Identify which cell holds the provided text, then report its (x, y) central coordinate. 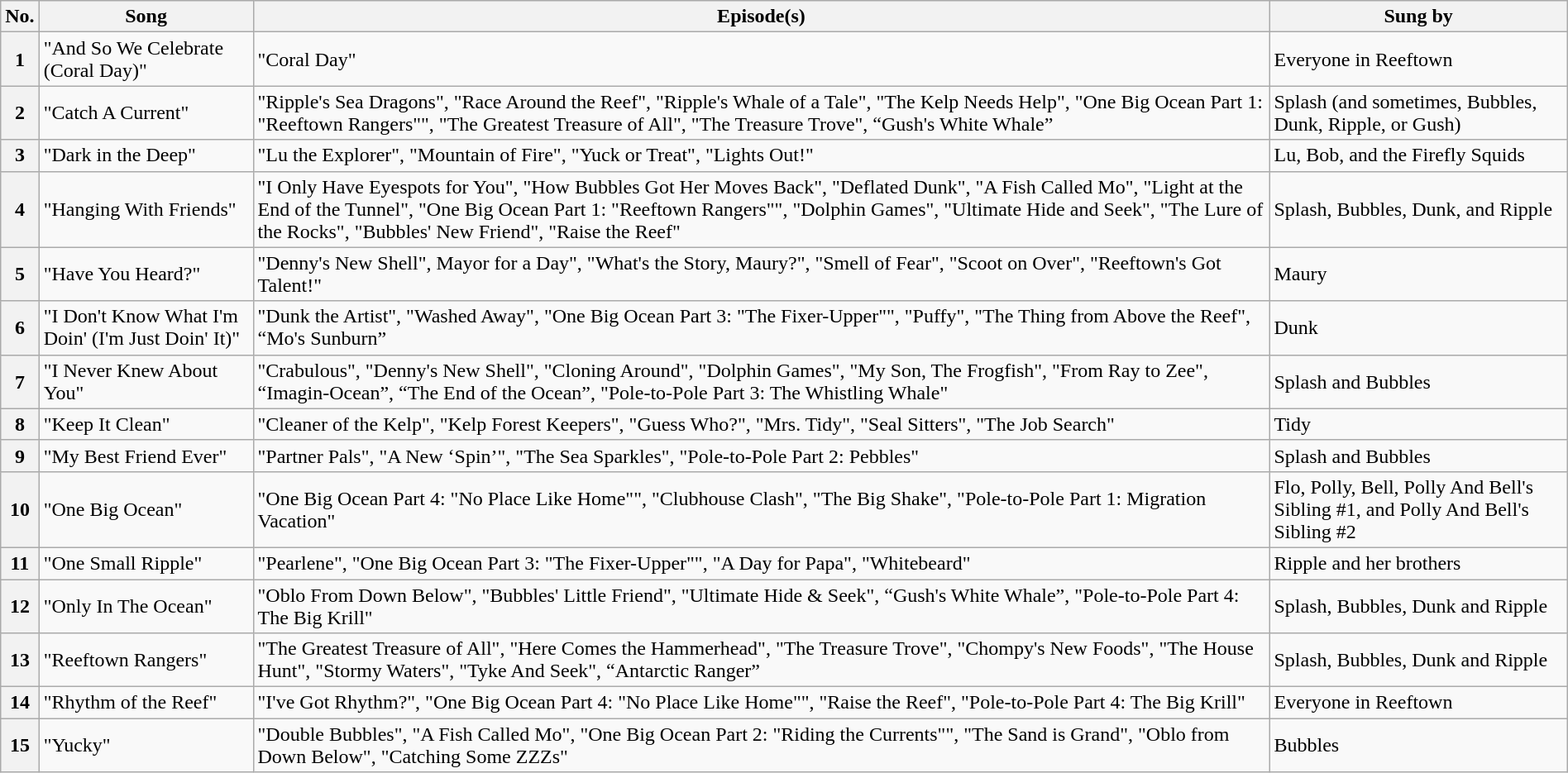
"Reeftown Rangers" (146, 660)
12 (20, 605)
"I Never Knew About You" (146, 382)
"Dark in the Deep" (146, 155)
13 (20, 660)
"One Big Ocean" (146, 509)
"Hanging With Friends" (146, 209)
"I Don't Know What I'm Doin' (I'm Just Doin' It)" (146, 327)
"Partner Pals", "A New ‘Spin’", "The Sea Sparkles", "Pole-to-Pole Part 2: Pebbles" (761, 456)
10 (20, 509)
14 (20, 703)
"Dunk the Artist", "Washed Away", "One Big Ocean Part 3: "The Fixer-Upper"", "Puffy", "The Thing from Above the Reef", “Mo's Sunburn” (761, 327)
Splash, Bubbles, Dunk, and Ripple (1418, 209)
Bubbles (1418, 746)
Lu, Bob, and the Firefly Squids (1418, 155)
"One Small Ripple" (146, 563)
3 (20, 155)
"My Best Friend Ever" (146, 456)
Song (146, 17)
"Yucky" (146, 746)
"Lu the Explorer", "Mountain of Fire", "Yuck or Treat", "Lights Out!" (761, 155)
"I've Got Rhythm?", "One Big Ocean Part 4: "No Place Like Home"", "Raise the Reef", "Pole-to-Pole Part 4: The Big Krill" (761, 703)
8 (20, 424)
"Pearlene", "One Big Ocean Part 3: "The Fixer-Upper"", "A Day for Papa", "Whitebeard" (761, 563)
7 (20, 382)
"And So We Celebrate (Coral Day)" (146, 60)
"Only In The Ocean" (146, 605)
6 (20, 327)
"Have You Heard?" (146, 274)
"Oblo From Down Below", "Bubbles' Little Friend", "Ultimate Hide & Seek", “Gush's White Whale”, "Pole-to-Pole Part 4: The Big Krill" (761, 605)
5 (20, 274)
No. (20, 17)
"One Big Ocean Part 4: "No Place Like Home"", "Clubhouse Clash", "The Big Shake", "Pole-to-Pole Part 1: Migration Vacation" (761, 509)
Sung by (1418, 17)
Maury (1418, 274)
2 (20, 112)
"Denny's New Shell", Mayor for a Day", "What's the Story, Maury?", "Smell of Fear", "Scoot on Over", "Reeftown's Got Talent!" (761, 274)
"Cleaner of the Kelp", "Kelp Forest Keepers", "Guess Who?", "Mrs. Tidy", "Seal Sitters", "The Job Search" (761, 424)
"Keep It Clean" (146, 424)
11 (20, 563)
Dunk (1418, 327)
"Rhythm of the Reef" (146, 703)
"Catch A Current" (146, 112)
Episode(s) (761, 17)
Flo, Polly, Bell, Polly And Bell's Sibling #1, and Polly And Bell's Sibling #2 (1418, 509)
Tidy (1418, 424)
Splash (and sometimes, Bubbles, Dunk, Ripple, or Gush) (1418, 112)
"Coral Day" (761, 60)
9 (20, 456)
15 (20, 746)
1 (20, 60)
Ripple and her brothers (1418, 563)
4 (20, 209)
